Find where the given text appears and provide that cell's center as (X, Y) coordinate. 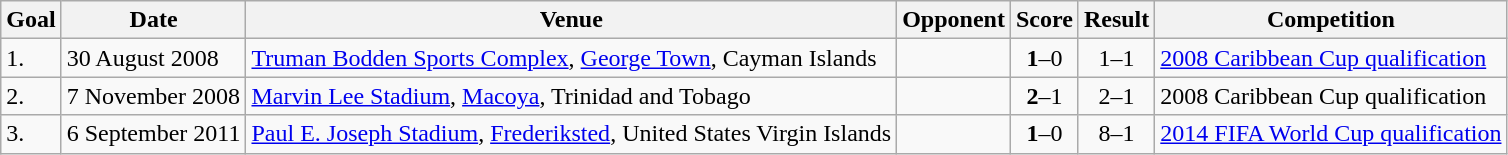
2. (31, 96)
3. (31, 134)
Competition (1331, 20)
7 November 2008 (154, 96)
30 August 2008 (154, 58)
Paul E. Joseph Stadium, Frederiksted, United States Virgin Islands (572, 134)
Goal (31, 20)
Truman Bodden Sports Complex, George Town, Cayman Islands (572, 58)
Result (1116, 20)
Date (154, 20)
Score (1044, 20)
Opponent (954, 20)
Marvin Lee Stadium, Macoya, Trinidad and Tobago (572, 96)
8–1 (1116, 134)
6 September 2011 (154, 134)
1–1 (1116, 58)
1. (31, 58)
Venue (572, 20)
2014 FIFA World Cup qualification (1331, 134)
